Provide the [X, Y] coordinate of the cell's center where the given text is located.  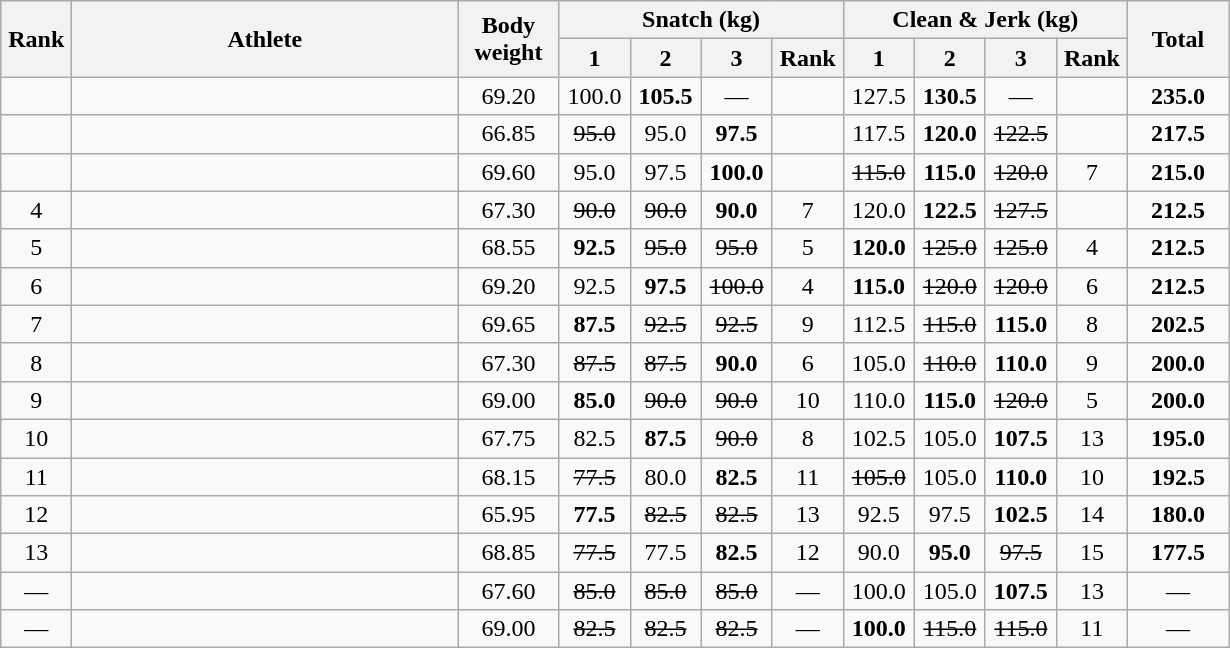
177.5 [1178, 553]
68.15 [508, 477]
68.85 [508, 553]
Body weight [508, 39]
14 [1092, 515]
130.5 [950, 96]
67.60 [508, 591]
180.0 [1178, 515]
195.0 [1178, 438]
215.0 [1178, 172]
217.5 [1178, 134]
Total [1178, 39]
Athlete [265, 39]
65.95 [508, 515]
202.5 [1178, 324]
69.65 [508, 324]
15 [1092, 553]
67.75 [508, 438]
80.0 [666, 477]
Snatch (kg) [701, 20]
112.5 [878, 324]
66.85 [508, 134]
Clean & Jerk (kg) [985, 20]
68.55 [508, 248]
69.60 [508, 172]
117.5 [878, 134]
105.5 [666, 96]
192.5 [1178, 477]
235.0 [1178, 96]
